Pinpoint the cell where the given text exists, returning its [x, y] midpoint coordinate. 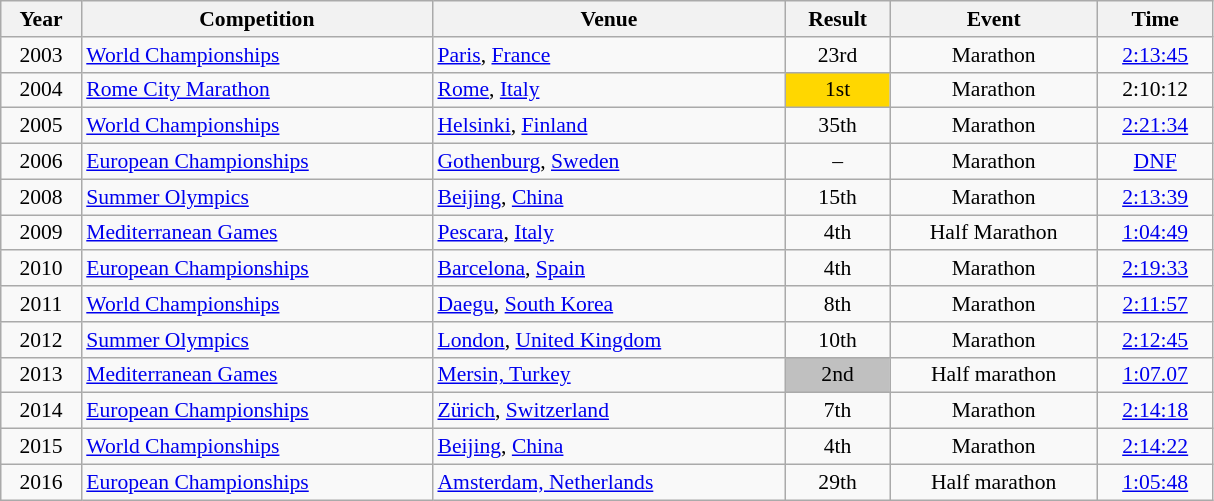
2014 [41, 411]
23rd [838, 55]
1st [838, 90]
7th [838, 411]
Mersin, Turkey [608, 375]
Half Marathon [994, 233]
1:07.07 [1156, 375]
2:14:22 [1156, 447]
Result [838, 19]
Zürich, Switzerland [608, 411]
Daegu, South Korea [608, 304]
2:12:45 [1156, 340]
2011 [41, 304]
1:04:49 [1156, 233]
Barcelona, Spain [608, 269]
DNF [1156, 162]
8th [838, 304]
2004 [41, 90]
2:13:45 [1156, 55]
Paris, France [608, 55]
29th [838, 482]
1:05:48 [1156, 482]
35th [838, 126]
London, United Kingdom [608, 340]
2010 [41, 269]
2:14:18 [1156, 411]
2008 [41, 197]
2005 [41, 126]
Pescara, Italy [608, 233]
Year [41, 19]
Amsterdam, Netherlands [608, 482]
2012 [41, 340]
2:21:34 [1156, 126]
– [838, 162]
Competition [256, 19]
2016 [41, 482]
Rome City Marathon [256, 90]
2013 [41, 375]
10th [838, 340]
Time [1156, 19]
Rome, Italy [608, 90]
2003 [41, 55]
2006 [41, 162]
2:10:12 [1156, 90]
2:11:57 [1156, 304]
Venue [608, 19]
Event [994, 19]
2015 [41, 447]
15th [838, 197]
2nd [838, 375]
2:19:33 [1156, 269]
Gothenburg, Sweden [608, 162]
2:13:39 [1156, 197]
Helsinki, Finland [608, 126]
2009 [41, 233]
